For the text-containing cell, return its midpoint in [X, Y] coordinate format. 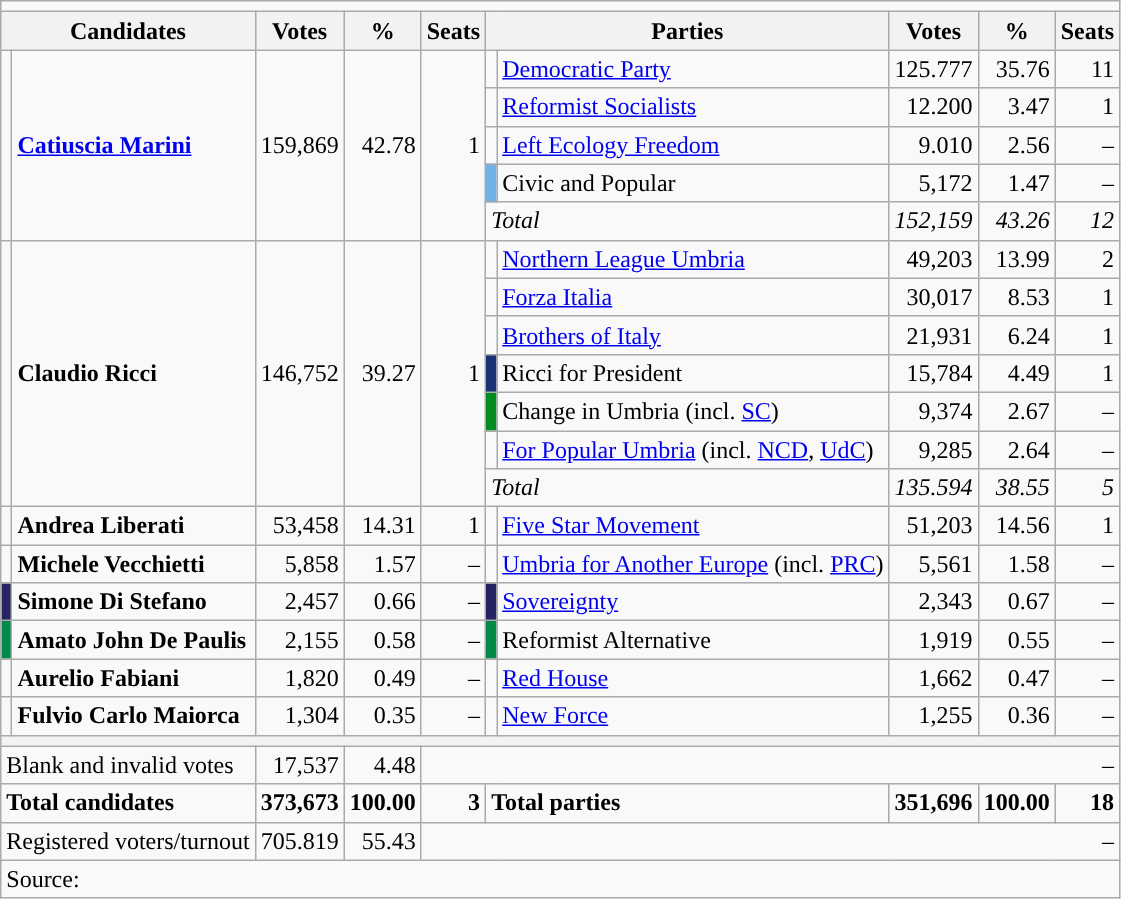
35.76 [1016, 69]
9,374 [934, 411]
373,673 [300, 803]
1.57 [382, 564]
4.49 [1016, 373]
Blank and invalid votes [128, 765]
Democratic Party [693, 69]
Claudio Ricci [134, 373]
15,784 [934, 373]
Candidates [128, 31]
0.55 [1016, 640]
12.200 [934, 107]
5 [1087, 488]
4.48 [382, 765]
Forza Italia [693, 297]
0.66 [382, 602]
Michele Vecchietti [134, 564]
Andrea Liberati [134, 526]
2,155 [300, 640]
18 [1087, 803]
55.43 [382, 841]
Aurelio Fabiani [134, 678]
152,159 [934, 221]
0.47 [1016, 678]
43.26 [1016, 221]
17,537 [300, 765]
3 [453, 803]
0.58 [382, 640]
Fulvio Carlo Maiorca [134, 716]
Reformist Socialists [693, 107]
42.78 [382, 145]
21,931 [934, 335]
9,285 [934, 449]
705.819 [300, 841]
0.36 [1016, 716]
Registered voters/turnout [128, 841]
125.777 [934, 69]
2,457 [300, 602]
0.49 [382, 678]
2.67 [1016, 411]
Change in Umbria (incl. SC) [693, 411]
5,858 [300, 564]
14.31 [382, 526]
Red House [693, 678]
1,919 [934, 640]
Left Ecology Freedom [693, 145]
30,017 [934, 297]
Brothers of Italy [693, 335]
Umbria for Another Europe (incl. PRC) [693, 564]
351,696 [934, 803]
Northern League Umbria [693, 259]
1,304 [300, 716]
Source: [560, 879]
39.27 [382, 373]
1.58 [1016, 564]
Five Star Movement [693, 526]
For Popular Umbria (incl. NCD, UdC) [693, 449]
0.35 [382, 716]
Simone Di Stefano [134, 602]
51,203 [934, 526]
11 [1087, 69]
2 [1087, 259]
1.47 [1016, 183]
53,458 [300, 526]
2.56 [1016, 145]
146,752 [300, 373]
49,203 [934, 259]
Reformist Alternative [693, 640]
Total candidates [128, 803]
9.010 [934, 145]
5,561 [934, 564]
14.56 [1016, 526]
38.55 [1016, 488]
Catiuscia Marini [134, 145]
New Force [693, 716]
Sovereignty [693, 602]
1,662 [934, 678]
Civic and Popular [693, 183]
1,255 [934, 716]
Parties [688, 31]
3.47 [1016, 107]
Total parties [688, 803]
2.64 [1016, 449]
159,869 [300, 145]
135.594 [934, 488]
6.24 [1016, 335]
12 [1087, 221]
Amato John De Paulis [134, 640]
2,343 [934, 602]
0.67 [1016, 602]
5,172 [934, 183]
8.53 [1016, 297]
Ricci for President [693, 373]
13.99 [1016, 259]
1,820 [300, 678]
